Identify which cell holds the provided text, then report its [x, y] central coordinate. 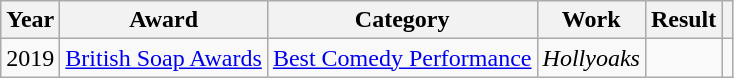
Result [683, 20]
Best Comedy Performance [402, 58]
2019 [30, 58]
Work [591, 20]
Hollyoaks [591, 58]
Category [402, 20]
Award [164, 20]
Year [30, 20]
British Soap Awards [164, 58]
